Detect which cell encompasses the target text, then output its [X, Y] center coordinate. 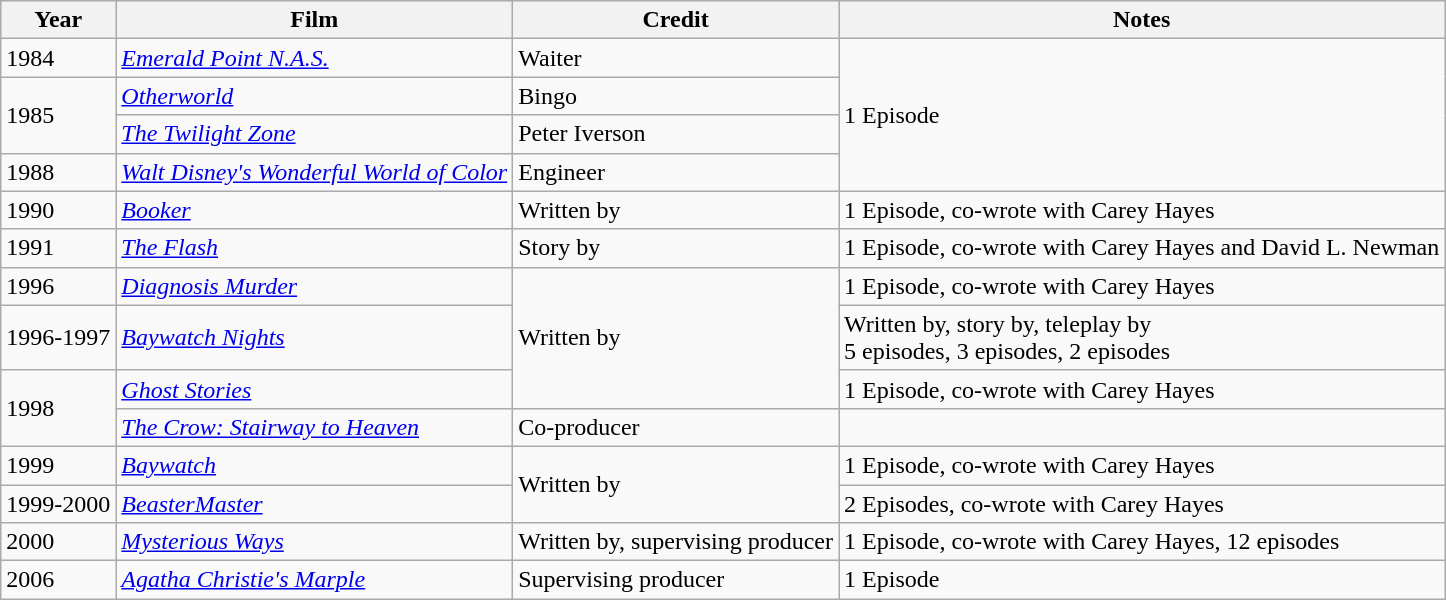
1985 [58, 115]
Co-producer [676, 427]
Ghost Stories [314, 389]
Year [58, 20]
Peter Iverson [676, 134]
Notes [1142, 20]
Baywatch Nights [314, 338]
Diagnosis Murder [314, 286]
1999-2000 [58, 503]
Film [314, 20]
1996 [58, 286]
The Crow: Stairway to Heaven [314, 427]
Baywatch [314, 465]
Story by [676, 248]
Written by, story by, teleplay by5 episodes, 3 episodes, 2 episodes [1142, 338]
1 Episode, co-wrote with Carey Hayes, 12 episodes [1142, 542]
1999 [58, 465]
2006 [58, 580]
Walt Disney's Wonderful World of Color [314, 172]
Waiter [676, 58]
1996-1997 [58, 338]
1988 [58, 172]
2000 [58, 542]
Mysterious Ways [314, 542]
Supervising producer [676, 580]
Booker [314, 210]
Engineer [676, 172]
The Twilight Zone [314, 134]
Credit [676, 20]
Emerald Point N.A.S. [314, 58]
1998 [58, 408]
Written by, supervising producer [676, 542]
BeasterMaster [314, 503]
The Flash [314, 248]
1991 [58, 248]
2 Episodes, co-wrote with Carey Hayes [1142, 503]
Agatha Christie's Marple [314, 580]
1 Episode, co-wrote with Carey Hayes and David L. Newman [1142, 248]
1984 [58, 58]
1990 [58, 210]
Bingo [676, 96]
Otherworld [314, 96]
